Locate the cell with the specified text and output its [X, Y] center coordinate. 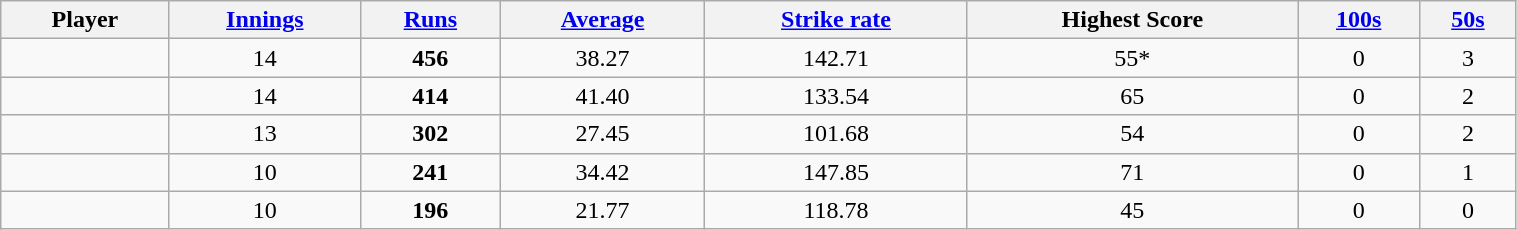
456 [431, 58]
54 [1132, 134]
Strike rate [836, 20]
27.45 [602, 134]
21.77 [602, 210]
Innings [265, 20]
147.85 [836, 172]
71 [1132, 172]
196 [431, 210]
241 [431, 172]
Average [602, 20]
3 [1468, 58]
65 [1132, 96]
100s [1359, 20]
414 [431, 96]
55* [1132, 58]
Player [85, 20]
Runs [431, 20]
101.68 [836, 134]
133.54 [836, 96]
38.27 [602, 58]
34.42 [602, 172]
Highest Score [1132, 20]
45 [1132, 210]
13 [265, 134]
142.71 [836, 58]
50s [1468, 20]
118.78 [836, 210]
302 [431, 134]
1 [1468, 172]
41.40 [602, 96]
